Detect which cell encompasses the target text, then output its (X, Y) center coordinate. 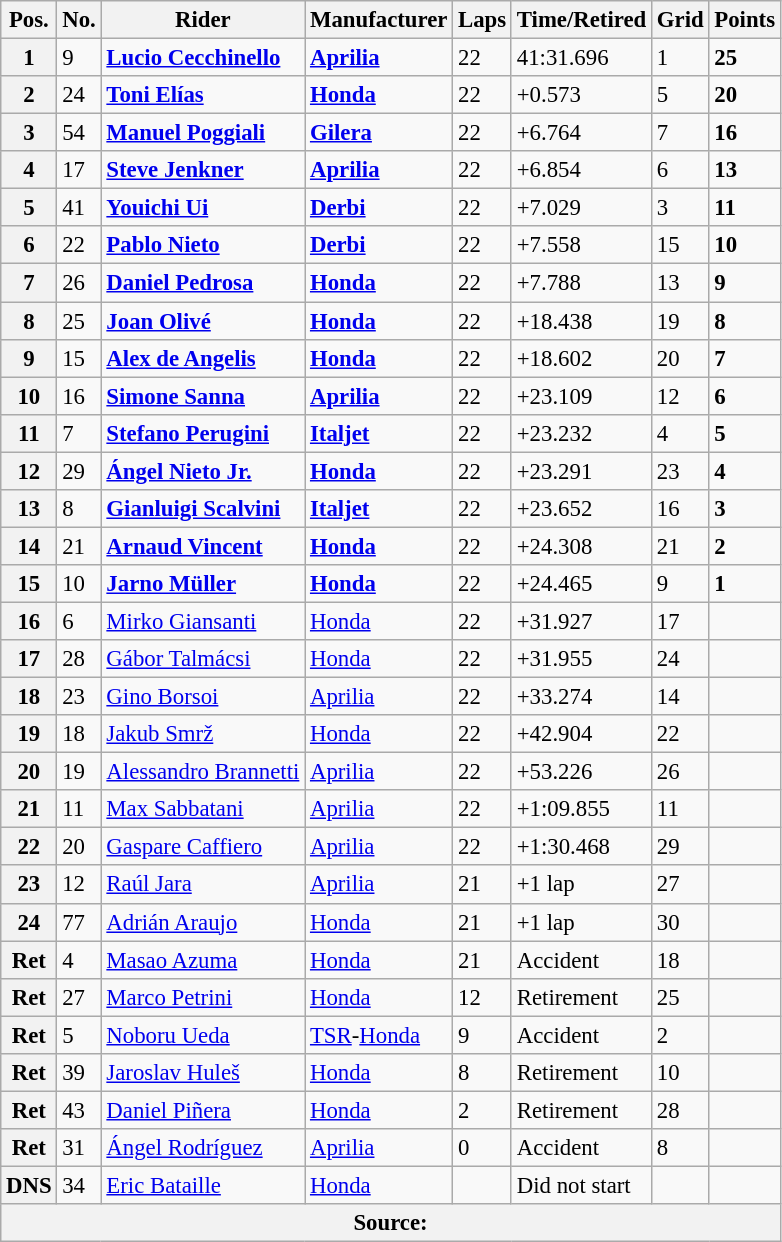
Ángel Rodríguez (203, 1148)
Gilera (379, 133)
Grid (680, 20)
Youichi Ui (203, 208)
+1:09.855 (581, 809)
Toni Elías (203, 95)
Jakub Smrž (203, 734)
Alex de Angelis (203, 358)
+18.602 (581, 358)
54 (79, 133)
Source: (391, 1223)
+24.465 (581, 584)
Pos. (29, 20)
Lucio Cecchinello (203, 58)
Adrián Araujo (203, 922)
Gaspare Caffiero (203, 847)
Gianluigi Scalvini (203, 509)
Jarno Müller (203, 584)
+24.308 (581, 546)
+18.438 (581, 321)
Points (744, 20)
+23.109 (581, 396)
31 (79, 1148)
Arnaud Vincent (203, 546)
Joan Olivé (203, 321)
Steve Jenkner (203, 170)
Max Sabbatani (203, 809)
Ángel Nieto Jr. (203, 471)
+23.652 (581, 509)
Jaroslav Huleš (203, 1073)
No. (79, 20)
+6.764 (581, 133)
Did not start (581, 1185)
Laps (482, 20)
TSR-Honda (379, 1035)
+23.232 (581, 433)
+53.226 (581, 772)
+23.291 (581, 471)
+31.955 (581, 659)
DNS (29, 1185)
Alessandro Brannetti (203, 772)
Time/Retired (581, 20)
+7.029 (581, 208)
+0.573 (581, 95)
Raúl Jara (203, 885)
39 (79, 1073)
Pablo Nieto (203, 245)
30 (680, 922)
Manufacturer (379, 20)
+31.927 (581, 621)
+7.558 (581, 245)
Simone Sanna (203, 396)
Marco Petrini (203, 997)
Manuel Poggiali (203, 133)
77 (79, 922)
Gino Borsoi (203, 697)
Daniel Piñera (203, 1110)
Rider (203, 20)
Eric Bataille (203, 1185)
0 (482, 1148)
+1:30.468 (581, 847)
Noboru Ueda (203, 1035)
+33.274 (581, 697)
43 (79, 1110)
41 (79, 208)
Daniel Pedrosa (203, 283)
Stefano Perugini (203, 433)
34 (79, 1185)
Gábor Talmácsi (203, 659)
Masao Azuma (203, 960)
+7.788 (581, 283)
41:31.696 (581, 58)
+6.854 (581, 170)
+42.904 (581, 734)
Mirko Giansanti (203, 621)
